Search for the cell housing the specified text and yield its (x, y) center coordinate. 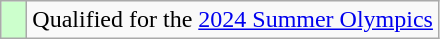
Qualified for the 2024 Summer Olympics (233, 20)
